Pinpoint the cell where the given text exists, returning its [x, y] midpoint coordinate. 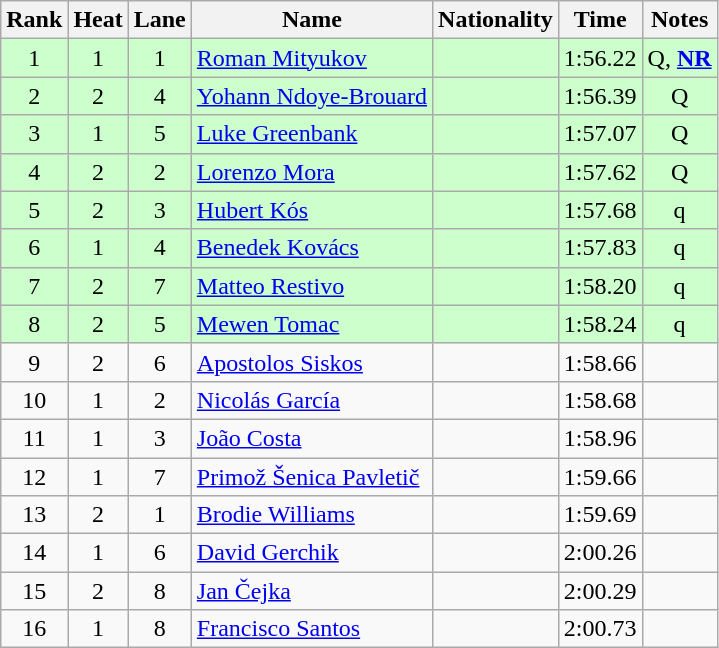
9 [34, 362]
1:58.68 [600, 400]
Yohann Ndoye-Brouard [312, 96]
15 [34, 591]
Nicolás García [312, 400]
Rank [34, 20]
João Costa [312, 438]
1:57.07 [600, 134]
Mewen Tomac [312, 324]
1:57.62 [600, 172]
1:58.20 [600, 286]
1:59.69 [600, 515]
Roman Mityukov [312, 58]
14 [34, 553]
Lorenzo Mora [312, 172]
Primož Šenica Pavletič [312, 477]
Q, NR [680, 58]
Brodie Williams [312, 515]
2:00.29 [600, 591]
1:56.39 [600, 96]
Francisco Santos [312, 629]
10 [34, 400]
Lane [160, 20]
Jan Čejka [312, 591]
Notes [680, 20]
Benedek Kovács [312, 248]
13 [34, 515]
1:56.22 [600, 58]
Heat [98, 20]
12 [34, 477]
Luke Greenbank [312, 134]
1:57.83 [600, 248]
Name [312, 20]
Apostolos Siskos [312, 362]
1:58.66 [600, 362]
1:57.68 [600, 210]
1:58.96 [600, 438]
Nationality [496, 20]
Matteo Restivo [312, 286]
2:00.73 [600, 629]
11 [34, 438]
1:58.24 [600, 324]
Time [600, 20]
1:59.66 [600, 477]
Hubert Kós [312, 210]
David Gerchik [312, 553]
16 [34, 629]
2:00.26 [600, 553]
